Output the [x, y] coordinate of the center of the cell containing the given text.  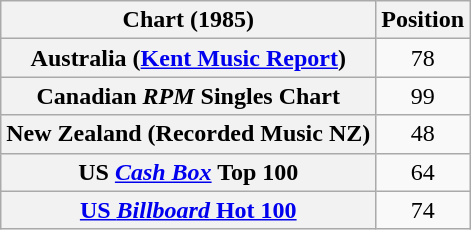
Position [423, 20]
New Zealand (Recorded Music NZ) [188, 134]
US Billboard Hot 100 [188, 210]
74 [423, 210]
Chart (1985) [188, 20]
64 [423, 172]
48 [423, 134]
Canadian RPM Singles Chart [188, 96]
99 [423, 96]
US Cash Box Top 100 [188, 172]
Australia (Kent Music Report) [188, 58]
78 [423, 58]
